For the text-containing cell, return its midpoint in [X, Y] coordinate format. 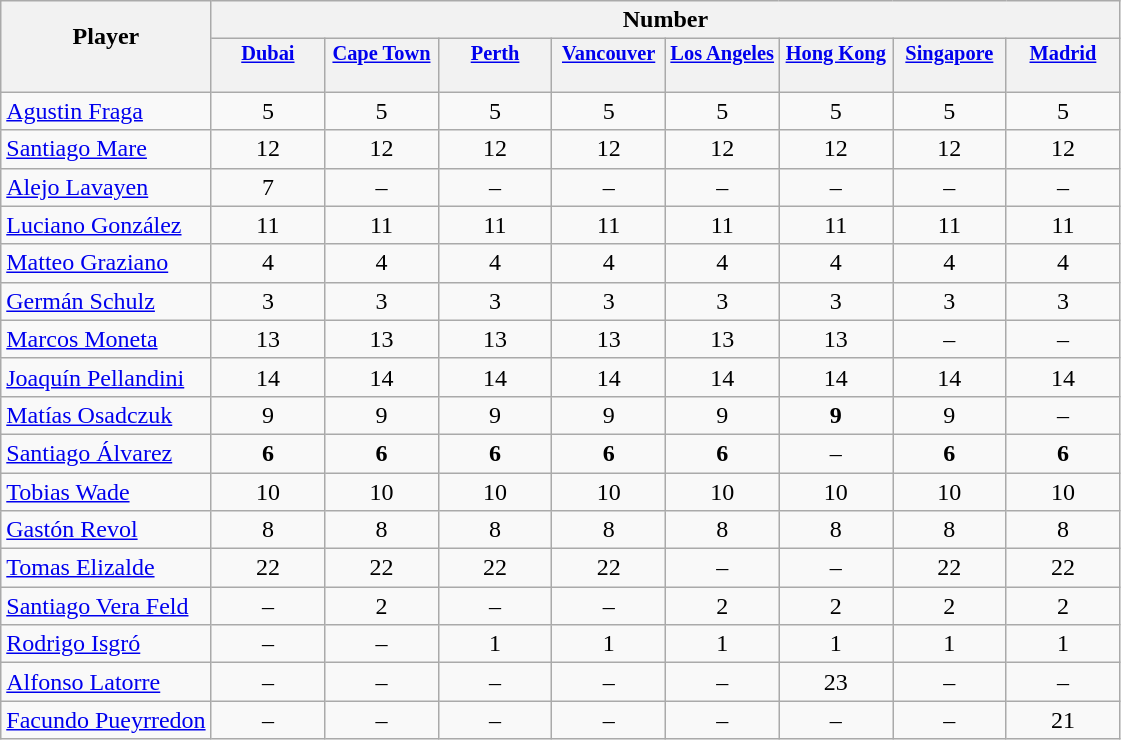
Santiago Mare [106, 149]
Santiago Vera Feld [106, 606]
Dubai [268, 54]
Cape Town [382, 54]
Madrid [1063, 54]
Rodrigo Isgró [106, 644]
Luciano González [106, 225]
Marcos Moneta [106, 339]
Tomas Elizalde [106, 568]
Player [106, 36]
Santiago Álvarez [106, 453]
Hong Kong [836, 54]
Gastón Revol [106, 530]
Perth [495, 54]
Tobias Wade [106, 491]
Matteo Graziano [106, 263]
Joaquín Pellandini [106, 377]
Matías Osadczuk [106, 415]
21 [1063, 720]
7 [268, 187]
Los Angeles [722, 54]
Agustin Fraga [106, 111]
Alejo Lavayen [106, 187]
Vancouver [609, 54]
Number [666, 20]
Singapore [950, 54]
Alfonso Latorre [106, 682]
23 [836, 682]
Facundo Pueyrredon [106, 720]
Germán Schulz [106, 301]
